Identify which cell holds the provided text, then report its [x, y] central coordinate. 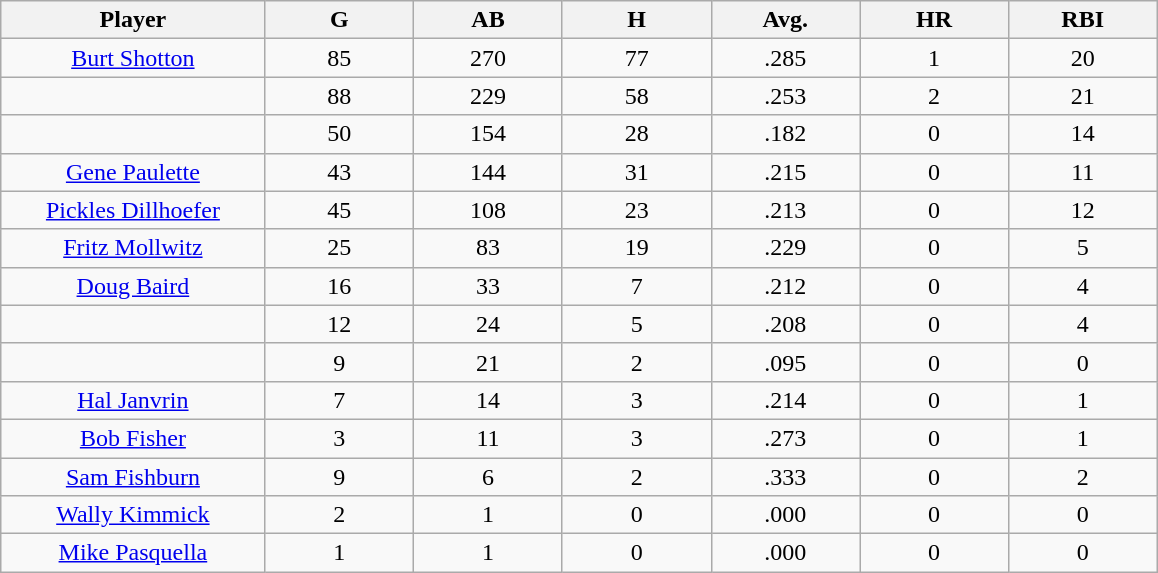
Player [133, 20]
Pickles Dillhoefer [133, 210]
Doug Baird [133, 286]
31 [636, 172]
RBI [1082, 20]
G [340, 20]
Sam Fishburn [133, 477]
Mike Pasquella [133, 553]
108 [488, 210]
83 [488, 248]
88 [340, 96]
Fritz Mollwitz [133, 248]
45 [340, 210]
.333 [786, 477]
85 [340, 58]
.215 [786, 172]
23 [636, 210]
.095 [786, 362]
270 [488, 58]
50 [340, 134]
.214 [786, 400]
43 [340, 172]
.229 [786, 248]
.285 [786, 58]
77 [636, 58]
Burt Shotton [133, 58]
58 [636, 96]
19 [636, 248]
.212 [786, 286]
229 [488, 96]
24 [488, 324]
Avg. [786, 20]
25 [340, 248]
20 [1082, 58]
6 [488, 477]
28 [636, 134]
16 [340, 286]
AB [488, 20]
.253 [786, 96]
.182 [786, 134]
.208 [786, 324]
33 [488, 286]
HR [934, 20]
.213 [786, 210]
Hal Janvrin [133, 400]
Wally Kimmick [133, 515]
Gene Paulette [133, 172]
.273 [786, 438]
154 [488, 134]
H [636, 20]
Bob Fisher [133, 438]
144 [488, 172]
